Locate the cell with the specified text and output its [x, y] center coordinate. 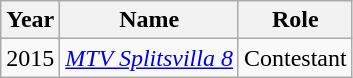
Year [30, 20]
Role [295, 20]
Name [150, 20]
Contestant [295, 58]
MTV Splitsvilla 8 [150, 58]
2015 [30, 58]
